For the text-containing cell, return its midpoint in [x, y] coordinate format. 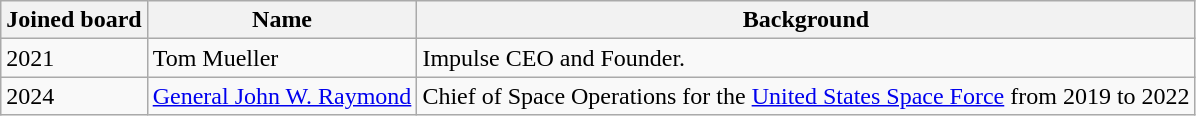
2021 [74, 58]
Joined board [74, 20]
General John W. Raymond [282, 96]
2024 [74, 96]
Impulse CEO and Founder. [806, 58]
Name [282, 20]
Tom Mueller [282, 58]
Background [806, 20]
Chief of Space Operations for the United States Space Force from 2019 to 2022 [806, 96]
